Detect which cell encompasses the target text, then output its [x, y] center coordinate. 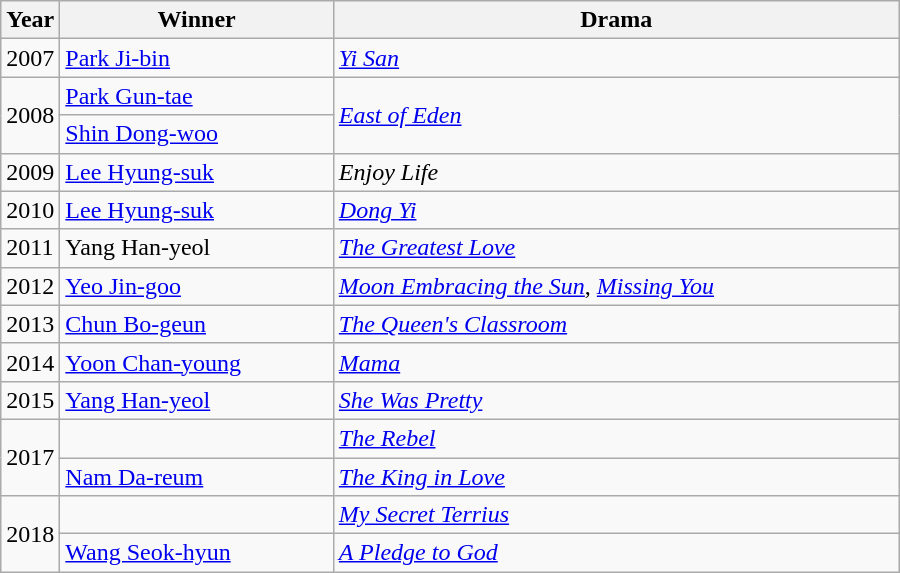
Wang Seok-hyun [197, 553]
Park Gun-tae [197, 96]
2012 [30, 286]
Yi San [616, 58]
She Was Pretty [616, 400]
2008 [30, 115]
A Pledge to God [616, 553]
2007 [30, 58]
The King in Love [616, 477]
The Greatest Love [616, 248]
Yeo Jin-goo [197, 286]
Moon Embracing the Sun, Missing You [616, 286]
Year [30, 20]
East of Eden [616, 115]
Chun Bo-geun [197, 324]
2018 [30, 534]
2017 [30, 457]
Drama [616, 20]
Shin Dong-woo [197, 134]
My Secret Terrius [616, 515]
Park Ji-bin [197, 58]
2013 [30, 324]
Dong Yi [616, 210]
2011 [30, 248]
Yoon Chan-young [197, 362]
2009 [30, 172]
2014 [30, 362]
The Rebel [616, 438]
The Queen's Classroom [616, 324]
Nam Da-reum [197, 477]
2010 [30, 210]
Winner [197, 20]
2015 [30, 400]
Mama [616, 362]
Enjoy Life [616, 172]
